Find where the given text appears and provide that cell's center as (x, y) coordinate. 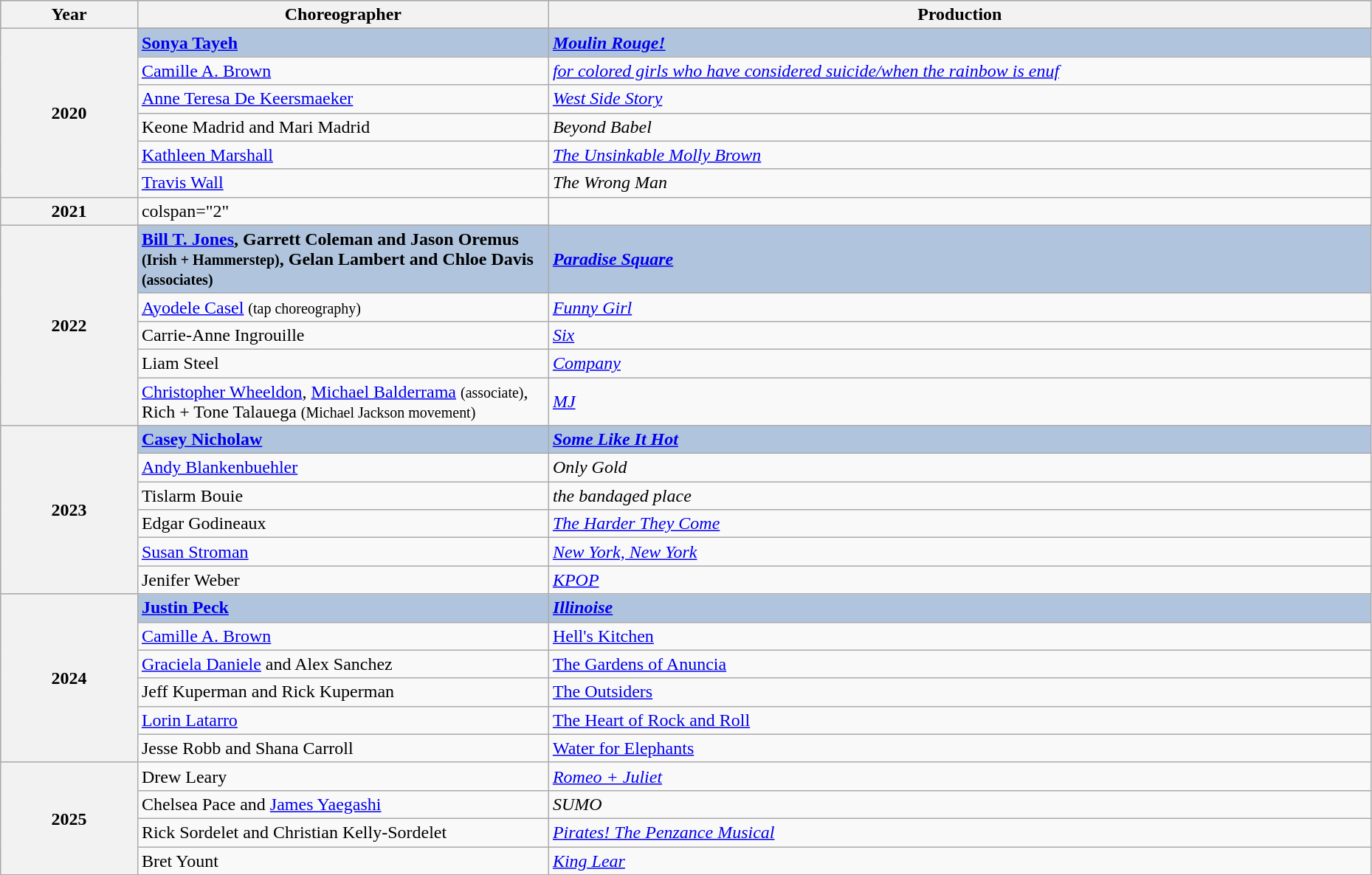
Rick Sordelet and Christian Kelly-Sordelet (342, 832)
Funny Girl (959, 307)
Beyond Babel (959, 127)
Production (959, 15)
Choreographer (342, 15)
Tislarm Bouie (342, 496)
Pirates! The Penzance Musical (959, 832)
colspan="2" (342, 211)
Lorin Latarro (342, 720)
Carrie-Anne Ingrouille (342, 335)
Sonya Tayeh (342, 43)
Company (959, 363)
King Lear (959, 861)
The Harder They Come (959, 524)
Drew Leary (342, 776)
Christopher Wheeldon, Michael Balderrama (associate), Rich + Tone Talauega (Michael Jackson movement) (342, 401)
Graciela Daniele and Alex Sanchez (342, 664)
Bret Yount (342, 861)
The Gardens of Anuncia (959, 664)
Chelsea Pace and James Yaegashi (342, 804)
Jeff Kuperman and Rick Kuperman (342, 692)
the bandaged place (959, 496)
The Heart of Rock and Roll (959, 720)
Moulin Rouge! (959, 43)
Romeo + Juliet (959, 776)
Kathleen Marshall (342, 155)
Six (959, 335)
2025 (69, 818)
West Side Story (959, 99)
2021 (69, 211)
Susan Stroman (342, 552)
The Unsinkable Molly Brown (959, 155)
The Wrong Man (959, 183)
Ayodele Casel (tap choreography) (342, 307)
Bill T. Jones, Garrett Coleman and Jason Oremus (Irish + Hammerstep), Gelan Lambert and Chloe Davis (associates) (342, 259)
Some Like It Hot (959, 440)
Jenifer Weber (342, 580)
Hell's Kitchen (959, 636)
Keone Madrid and Mari Madrid (342, 127)
Liam Steel (342, 363)
Water for Elephants (959, 748)
Anne Teresa De Keersmaeker (342, 99)
Andy Blankenbuehler (342, 468)
for colored girls who have considered suicide/when the rainbow is enuf (959, 71)
2023 (69, 510)
2024 (69, 678)
Year (69, 15)
Travis Wall (342, 183)
Edgar Godineaux (342, 524)
Jesse Robb and Shana Carroll (342, 748)
New York, New York (959, 552)
MJ (959, 401)
Casey Nicholaw (342, 440)
The Outsiders (959, 692)
Justin Peck (342, 608)
SUMO (959, 804)
Paradise Square (959, 259)
KPOP (959, 580)
Only Gold (959, 468)
2020 (69, 113)
Illinoise (959, 608)
2022 (69, 325)
